Return the [X, Y] coordinate for the center point of the cell that contains the specified text.  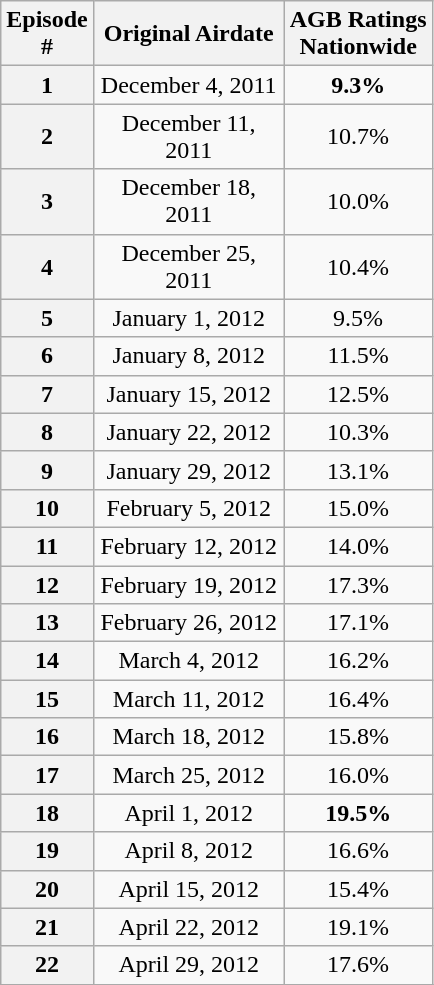
15 [47, 699]
January 15, 2012 [188, 394]
December 25, 2011 [188, 266]
2 [47, 136]
March 18, 2012 [188, 737]
9.5% [358, 318]
February 26, 2012 [188, 623]
1 [47, 85]
14 [47, 661]
12 [47, 585]
January 29, 2012 [188, 470]
March 4, 2012 [188, 661]
February 12, 2012 [188, 546]
17.3% [358, 585]
7 [47, 394]
16.6% [358, 851]
AGB RatingsNationwide [358, 34]
22 [47, 965]
19.5% [358, 813]
April 22, 2012 [188, 927]
12.5% [358, 394]
January 8, 2012 [188, 356]
10.7% [358, 136]
16.4% [358, 699]
16 [47, 737]
10 [47, 508]
20 [47, 889]
December 4, 2011 [188, 85]
January 1, 2012 [188, 318]
9 [47, 470]
April 8, 2012 [188, 851]
December 11, 2011 [188, 136]
17.1% [358, 623]
16.2% [358, 661]
3 [47, 202]
Episode # [47, 34]
January 22, 2012 [188, 432]
April 1, 2012 [188, 813]
10.4% [358, 266]
April 29, 2012 [188, 965]
February 19, 2012 [188, 585]
April 15, 2012 [188, 889]
17 [47, 775]
10.3% [358, 432]
11 [47, 546]
March 25, 2012 [188, 775]
19.1% [358, 927]
15.8% [358, 737]
March 11, 2012 [188, 699]
15.4% [358, 889]
5 [47, 318]
8 [47, 432]
December 18, 2011 [188, 202]
11.5% [358, 356]
9.3% [358, 85]
16.0% [358, 775]
February 5, 2012 [188, 508]
13 [47, 623]
17.6% [358, 965]
6 [47, 356]
Original Airdate [188, 34]
10.0% [358, 202]
18 [47, 813]
21 [47, 927]
13.1% [358, 470]
14.0% [358, 546]
15.0% [358, 508]
19 [47, 851]
4 [47, 266]
